Provide the [X, Y] coordinate of the cell's center where the given text is located.  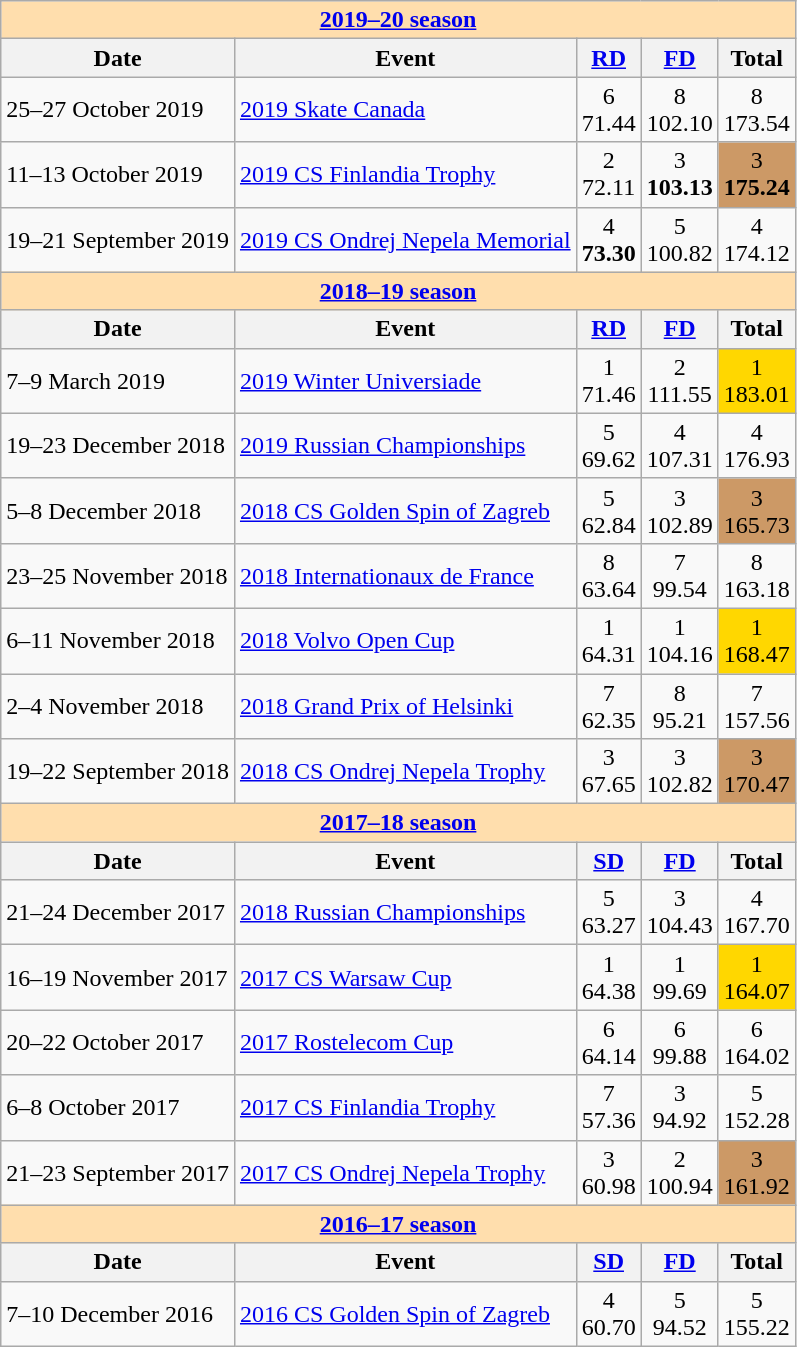
4 73.30 [608, 240]
2 100.94 [680, 1172]
21–24 December 2017 [118, 912]
6 99.88 [680, 1042]
3 170.47 [756, 772]
25–27 October 2019 [118, 110]
8 163.18 [756, 576]
2019–20 season [398, 20]
6–8 October 2017 [118, 1108]
8 102.10 [680, 110]
2016 CS Golden Spin of Zagreb [405, 1314]
1 168.47 [756, 640]
2–4 November 2018 [118, 706]
5 69.62 [608, 446]
16–19 November 2017 [118, 978]
7–9 March 2019 [118, 380]
5 63.27 [608, 912]
5 100.82 [680, 240]
5 152.28 [756, 1108]
2017 CS Ondrej Nepela Trophy [405, 1172]
2019 CS Ondrej Nepela Memorial [405, 240]
5 62.84 [608, 510]
6 71.44 [608, 110]
1 64.31 [608, 640]
1 164.07 [756, 978]
2019 Winter Universiade [405, 380]
3 94.92 [680, 1108]
4 167.70 [756, 912]
3 102.89 [680, 510]
2018 Volvo Open Cup [405, 640]
3 67.65 [608, 772]
1 71.46 [608, 380]
5–8 December 2018 [118, 510]
2018 CS Ondrej Nepela Trophy [405, 772]
4 174.12 [756, 240]
7 157.56 [756, 706]
11–13 October 2019 [118, 174]
2017 CS Finlandia Trophy [405, 1108]
19–22 September 2018 [118, 772]
1 104.16 [680, 640]
2018 Internationaux de France [405, 576]
7–10 December 2016 [118, 1314]
1 64.38 [608, 978]
1 99.69 [680, 978]
23–25 November 2018 [118, 576]
2017 CS Warsaw Cup [405, 978]
3 60.98 [608, 1172]
3 104.43 [680, 912]
3 103.13 [680, 174]
6 164.02 [756, 1042]
3 161.92 [756, 1172]
3 165.73 [756, 510]
5 94.52 [680, 1314]
2 72.11 [608, 174]
7 99.54 [680, 576]
8 95.21 [680, 706]
20–22 October 2017 [118, 1042]
2018 Grand Prix of Helsinki [405, 706]
2018–19 season [398, 291]
21–23 September 2017 [118, 1172]
2019 Russian Championships [405, 446]
8 173.54 [756, 110]
3 102.82 [680, 772]
4 107.31 [680, 446]
6 64.14 [608, 1042]
5 155.22 [756, 1314]
2018 Russian Championships [405, 912]
7 57.36 [608, 1108]
2016–17 season [398, 1224]
2017–18 season [398, 823]
7 62.35 [608, 706]
2 111.55 [680, 380]
2018 CS Golden Spin of Zagreb [405, 510]
8 63.64 [608, 576]
19–23 December 2018 [118, 446]
4 176.93 [756, 446]
6–11 November 2018 [118, 640]
2019 Skate Canada [405, 110]
19–21 September 2019 [118, 240]
2017 Rostelecom Cup [405, 1042]
3 175.24 [756, 174]
4 60.70 [608, 1314]
2019 CS Finlandia Trophy [405, 174]
1 183.01 [756, 380]
